For the text-containing cell, return its midpoint in (X, Y) coordinate format. 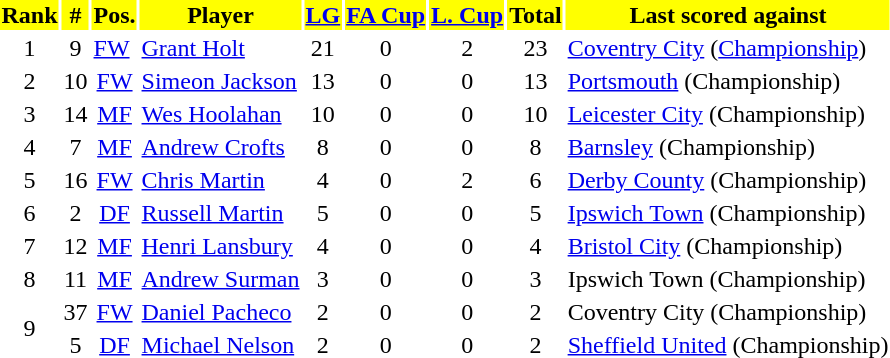
Last scored against (728, 15)
Daniel Pacheco (220, 312)
L. Cup (468, 15)
9 (76, 48)
14 (76, 114)
12 (76, 246)
Total (536, 15)
16 (76, 180)
Henri Lansbury (220, 246)
Leicester City (Championship) (728, 114)
Wes Hoolahan (220, 114)
1 (30, 48)
Pos. (114, 15)
DF (114, 213)
Bristol City (Championship) (728, 246)
Rank (30, 15)
21 (323, 48)
Andrew Surman (220, 279)
Barnsley (Championship) (728, 147)
Simeon Jackson (220, 81)
Derby County (Championship) (728, 180)
# (76, 15)
Russell Martin (220, 213)
FA Cup (386, 15)
LG (323, 15)
Chris Martin (220, 180)
37 (76, 312)
11 (76, 279)
Andrew Crofts (220, 147)
Portsmouth (Championship) (728, 81)
Grant Holt (220, 48)
23 (536, 48)
Player (220, 15)
